Determine the [x, y] coordinate at the center of the cell enclosing the given text.  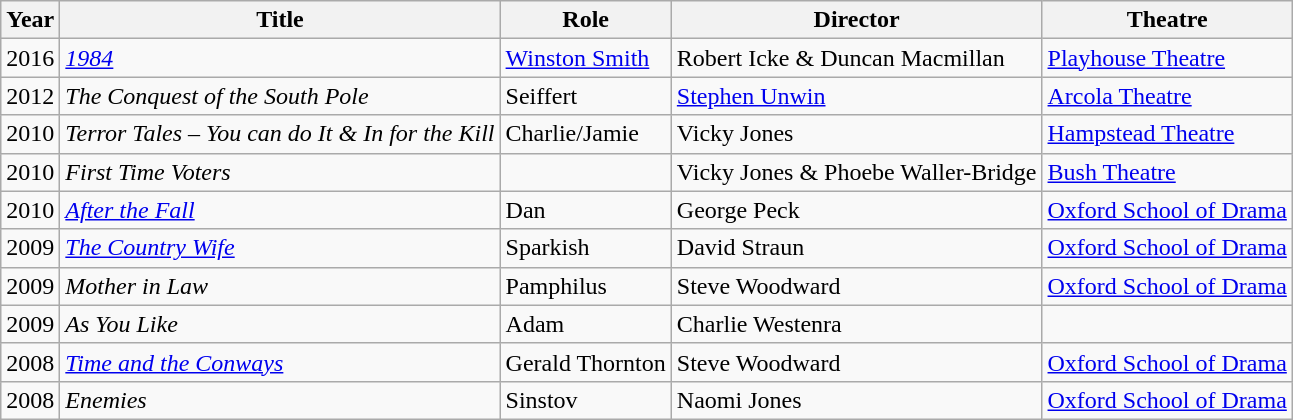
Role [586, 20]
Time and the Conways [280, 362]
Terror Tales – You can do It & In for the Kill [280, 134]
Robert Icke & Duncan Macmillan [856, 58]
As You Like [280, 324]
Naomi Jones [856, 400]
Stephen Unwin [856, 96]
David Straun [856, 248]
Title [280, 20]
Playhouse Theatre [1167, 58]
2016 [30, 58]
The Country Wife [280, 248]
2012 [30, 96]
1984 [280, 58]
Vicky Jones & Phoebe Waller-Bridge [856, 172]
Sparkish [586, 248]
Charlie Westenra [856, 324]
Pamphilus [586, 286]
Dan [586, 210]
Year [30, 20]
Director [856, 20]
George Peck [856, 210]
The Conquest of the South Pole [280, 96]
Adam [586, 324]
Arcola Theatre [1167, 96]
After the Fall [280, 210]
Gerald Thornton [586, 362]
Charlie/Jamie [586, 134]
First Time Voters [280, 172]
Mother in Law [280, 286]
Bush Theatre [1167, 172]
Theatre [1167, 20]
Sinstov [586, 400]
Winston Smith [586, 58]
Enemies [280, 400]
Hampstead Theatre [1167, 134]
Seiffert [586, 96]
Vicky Jones [856, 134]
